Pinpoint the cell where the given text exists, returning its [x, y] midpoint coordinate. 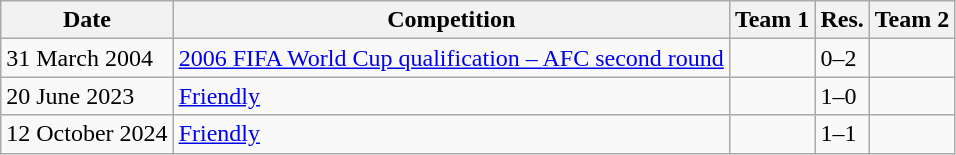
0–2 [842, 58]
1–1 [842, 134]
31 March 2004 [87, 58]
1–0 [842, 96]
2006 FIFA World Cup qualification – AFC second round [451, 58]
12 October 2024 [87, 134]
20 June 2023 [87, 96]
Date [87, 20]
Team 2 [912, 20]
Res. [842, 20]
Team 1 [772, 20]
Competition [451, 20]
